Pinpoint the cell where the given text exists, returning its [x, y] midpoint coordinate. 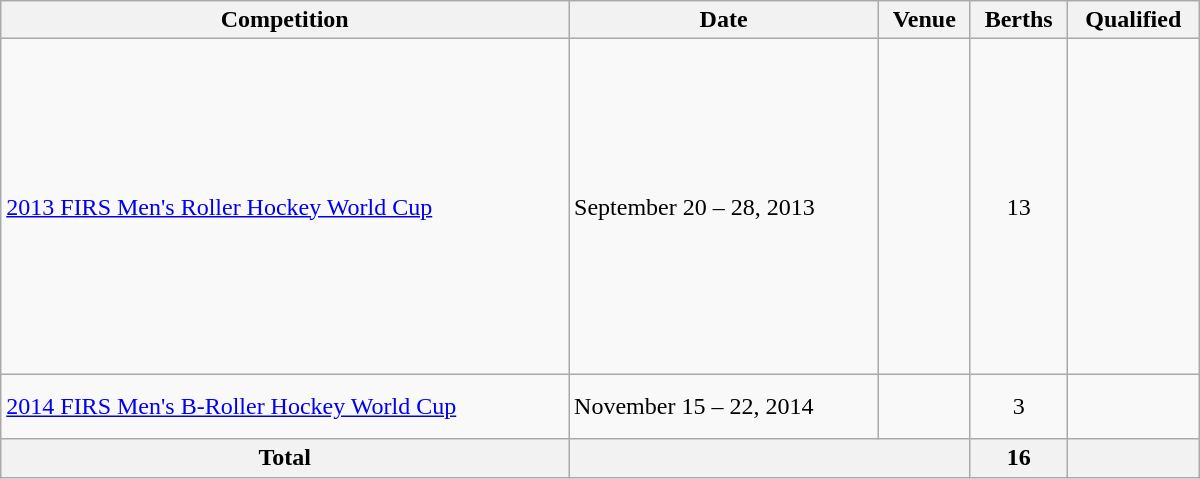
Venue [924, 20]
2014 FIRS Men's B-Roller Hockey World Cup [285, 406]
November 15 – 22, 2014 [724, 406]
2013 FIRS Men's Roller Hockey World Cup [285, 206]
Date [724, 20]
Qualified [1133, 20]
13 [1018, 206]
3 [1018, 406]
Competition [285, 20]
Total [285, 458]
Berths [1018, 20]
16 [1018, 458]
September 20 – 28, 2013 [724, 206]
